Pinpoint the cell where the given text exists, returning its (x, y) midpoint coordinate. 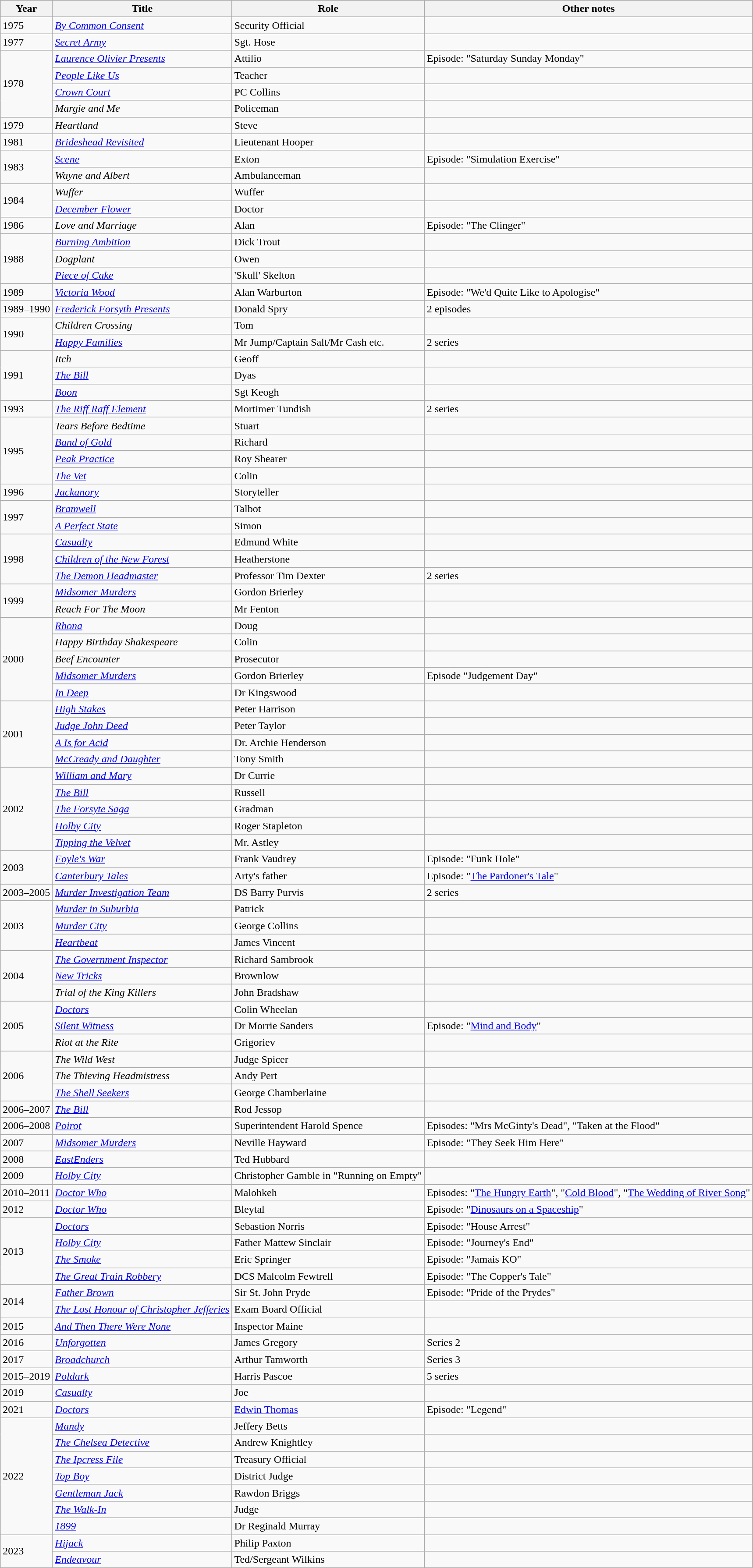
Episode: "Simulation Exercise" (588, 159)
'Skull' Skelton (328, 276)
Lieutenant Hooper (328, 142)
High Stakes (142, 709)
The Riff Raff Element (142, 409)
William and Mary (142, 776)
Richard (328, 442)
2015 (26, 1326)
1984 (26, 200)
PC Collins (328, 92)
Boon (142, 392)
Exam Board Official (328, 1310)
1997 (26, 517)
Exton (328, 159)
2014 (26, 1301)
Bramwell (142, 509)
Episode: "Dinosaurs on a Spaceship" (588, 1209)
Dogplant (142, 259)
1996 (26, 492)
Murder City (142, 926)
2012 (26, 1209)
Malohkeh (328, 1193)
Edwin Thomas (328, 1409)
Hijack (142, 1543)
1989–1990 (26, 309)
Poirot (142, 1126)
The Smoke (142, 1259)
2016 (26, 1343)
1983 (26, 167)
Judge (328, 1509)
Unforgotten (142, 1343)
Mandy (142, 1426)
Superintendent Harold Spence (328, 1126)
Silent Witness (142, 1026)
Episode: "Jamais KO" (588, 1259)
Riot at the Rite (142, 1043)
DCS Malcolm Fewtrell (328, 1276)
Richard Sambrook (328, 959)
Mr. Astley (328, 842)
2008 (26, 1159)
Owen (328, 259)
Dr. Archie Henderson (328, 743)
Doug (328, 626)
Ted Hubbard (328, 1159)
The Government Inspector (142, 959)
Mr Fenton (328, 609)
Donald Spry (328, 309)
The Thieving Headmistress (142, 1076)
The Forsyte Saga (142, 809)
2 episodes (588, 309)
Peter Harrison (328, 709)
Alan (328, 226)
Brideshead Revisited (142, 142)
Title (142, 9)
Jackanory (142, 492)
Foyle's War (142, 859)
Episodes: "The Hungry Earth", "Cold Blood", "The Wedding of River Song" (588, 1193)
Secret Army (142, 42)
Sir St. John Pryde (328, 1293)
Piece of Cake (142, 276)
Doctor (328, 209)
Dick Trout (328, 242)
Sebastion Norris (328, 1226)
2002 (26, 809)
George Chamberlaine (328, 1093)
Top Boy (142, 1476)
Joe (328, 1393)
Mortimer Tundish (328, 409)
2000 (26, 659)
Episode: "Pride of the Prydes" (588, 1293)
John Bradshaw (328, 992)
2019 (26, 1393)
Security Official (328, 25)
In Deep (142, 692)
Inspector Maine (328, 1326)
Policeman (328, 109)
Episodes: "Mrs McGinty's Dead", "Taken at the Flood" (588, 1126)
Episode: "The Pardoner's Tale" (588, 876)
Happy Birthday Shakespeare (142, 642)
Edmund White (328, 542)
Episode: "We'd Quite Like to Apologise" (588, 292)
2009 (26, 1176)
Burning Ambition (142, 242)
Tom (328, 326)
Role (328, 9)
2006 (26, 1076)
Arthur Tamworth (328, 1359)
Gradman (328, 809)
Rawdon Briggs (328, 1493)
Other notes (588, 9)
Professor Tim Dexter (328, 576)
Episode: "Mind and Body" (588, 1026)
5 series (588, 1376)
Sgt Keogh (328, 392)
Bleytal (328, 1209)
New Tricks (142, 976)
EastEnders (142, 1159)
Episode: "They Seek Him Here" (588, 1143)
Year (26, 9)
Episode: "Saturday Sunday Monday" (588, 59)
Geoff (328, 359)
1990 (26, 334)
Andy Pert (328, 1076)
Alan Warburton (328, 292)
2022 (26, 1476)
Dr Kingswood (328, 692)
Eric Springer (328, 1259)
2023 (26, 1551)
1989 (26, 292)
Gentleman Jack (142, 1493)
1975 (26, 25)
1988 (26, 259)
1999 (26, 601)
The Ipcress File (142, 1459)
Andrew Knightley (328, 1443)
2007 (26, 1143)
Canterbury Tales (142, 876)
Happy Families (142, 342)
Heartland (142, 125)
Steve (328, 125)
Dr Morrie Sanders (328, 1026)
The Lost Honour of Christopher Jefferies (142, 1310)
Neville Hayward (328, 1143)
The Great Train Robbery (142, 1276)
George Collins (328, 926)
James Gregory (328, 1343)
A Is for Acid (142, 743)
1978 (26, 84)
Tony Smith (328, 759)
The Shell Seekers (142, 1093)
Christopher Gamble in "Running on Empty" (328, 1176)
Episode "Judgement Day" (588, 676)
Frederick Forsyth Presents (142, 309)
Ted/Sergeant Wilkins (328, 1560)
Trial of the King Killers (142, 992)
2003–2005 (26, 892)
2004 (26, 976)
DS Barry Purvis (328, 892)
Philip Paxton (328, 1543)
Mr Jump/Captain Salt/Mr Cash etc. (328, 342)
The Demon Headmaster (142, 576)
Murder Investigation Team (142, 892)
District Judge (328, 1476)
1991 (26, 375)
The Chelsea Detective (142, 1443)
Endeavour (142, 1560)
1899 (142, 1526)
Simon (328, 526)
2006–2008 (26, 1126)
Rhona (142, 626)
Dr Reginald Murray (328, 1526)
Prosecutor (328, 659)
Grigoriev (328, 1043)
Roger Stapleton (328, 826)
Ambulanceman (328, 175)
Reach For The Moon (142, 609)
Rod Jessop (328, 1109)
2013 (26, 1251)
The Vet (142, 475)
Heatherstone (328, 559)
2015–2019 (26, 1376)
1981 (26, 142)
Scene (142, 159)
People Like Us (142, 75)
Tears Before Bedtime (142, 425)
1986 (26, 226)
Broadchurch (142, 1359)
Patrick (328, 909)
Murder in Suburbia (142, 909)
Treasury Official (328, 1459)
Children Crossing (142, 326)
1979 (26, 125)
2005 (26, 1026)
The Wild West (142, 1059)
Sgt. Hose (328, 42)
McCready and Daughter (142, 759)
1977 (26, 42)
Father Mattew Sinclair (328, 1242)
Brownlow (328, 976)
December Flower (142, 209)
Series 3 (588, 1359)
Judge John Deed (142, 726)
2017 (26, 1359)
Attilio (328, 59)
Peak Practice (142, 459)
Colin Wheelan (328, 1009)
Itch (142, 359)
Dr Currie (328, 776)
Laurence Olivier Presents (142, 59)
Episode: "Legend" (588, 1409)
Children of the New Forest (142, 559)
Love and Marriage (142, 226)
And Then There Were None (142, 1326)
2021 (26, 1409)
Victoria Wood (142, 292)
1995 (26, 450)
Episode: "Funk Hole" (588, 859)
Harris Pascoe (328, 1376)
Episode: "The Clinger" (588, 226)
Russell (328, 793)
Jeffery Betts (328, 1426)
Poldark (142, 1376)
By Common Consent (142, 25)
Series 2 (588, 1343)
Frank Vaudrey (328, 859)
Stuart (328, 425)
1993 (26, 409)
Judge Spicer (328, 1059)
Arty's father (328, 876)
Teacher (328, 75)
2006–2007 (26, 1109)
Episode: "House Arrest" (588, 1226)
Beef Encounter (142, 659)
Heartbeat (142, 942)
Margie and Me (142, 109)
Father Brown (142, 1293)
Episode: "The Copper's Tale" (588, 1276)
James Vincent (328, 942)
Talbot (328, 509)
Peter Taylor (328, 726)
Episode: "Journey's End" (588, 1242)
Band of Gold (142, 442)
Tipping the Velvet (142, 842)
Wayne and Albert (142, 175)
Crown Court (142, 92)
Storyteller (328, 492)
The Walk-In (142, 1509)
2010–2011 (26, 1193)
A Perfect State (142, 526)
Dyas (328, 375)
2001 (26, 734)
1998 (26, 559)
Roy Shearer (328, 459)
